Provide the [x, y] coordinate of the cell's center where the given text is located.  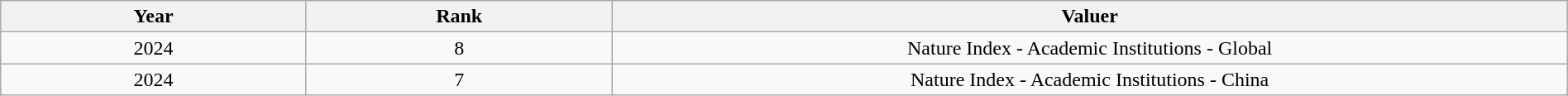
8 [459, 48]
Rank [459, 17]
Year [154, 17]
7 [459, 79]
Nature Index - Academic Institutions - Global [1090, 48]
Valuer [1090, 17]
Nature Index - Academic Institutions - China [1090, 79]
